Output the [X, Y] coordinate of the center of the cell containing the given text.  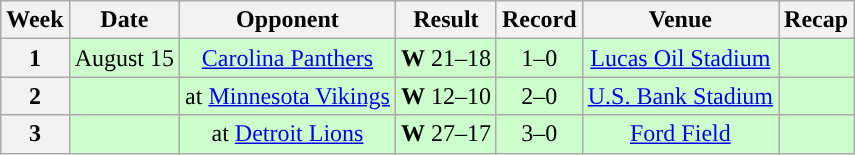
W 27–17 [446, 134]
Venue [680, 20]
1–0 [539, 58]
Lucas Oil Stadium [680, 58]
Date [124, 20]
Carolina Panthers [288, 58]
August 15 [124, 58]
Opponent [288, 20]
Result [446, 20]
at Minnesota Vikings [288, 96]
3–0 [539, 134]
W 21–18 [446, 58]
at Detroit Lions [288, 134]
1 [35, 58]
Recap [816, 20]
W 12–10 [446, 96]
Ford Field [680, 134]
2–0 [539, 96]
2 [35, 96]
Week [35, 20]
3 [35, 134]
Record [539, 20]
U.S. Bank Stadium [680, 96]
